Detect which cell encompasses the target text, then output its [X, Y] center coordinate. 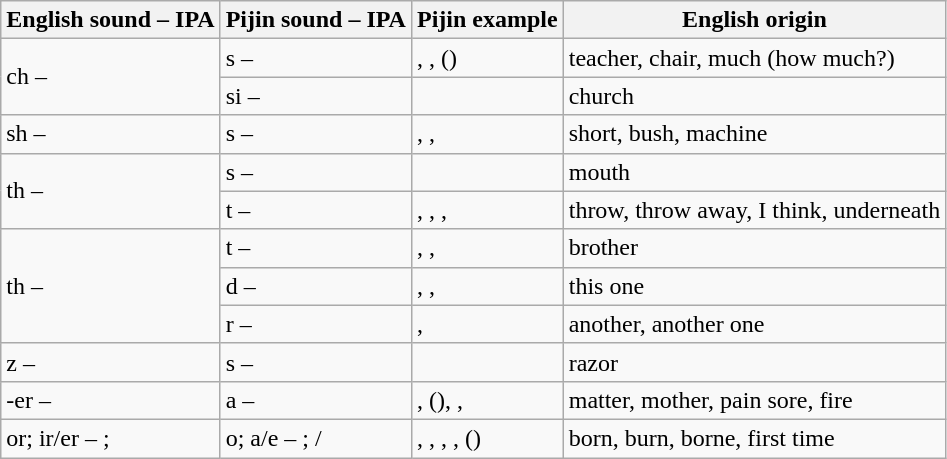
sh – [110, 134]
this one [754, 286]
mouth [754, 172]
a – [316, 400]
English sound – IPA [110, 20]
or; ir/er – ; [110, 438]
church [754, 96]
z – [110, 362]
matter, mother, pain sore, fire [754, 400]
brother [754, 248]
, , , , () [487, 438]
Pijin example [487, 20]
o; a/e – ; / [316, 438]
short, bush, machine [754, 134]
ch – [110, 77]
Pijin sound – IPA [316, 20]
si – [316, 96]
d – [316, 286]
English origin [754, 20]
razor [754, 362]
r – [316, 324]
, , , [487, 210]
born, burn, borne, first time [754, 438]
-er – [110, 400]
, [487, 324]
teacher, chair, much (how much?) [754, 58]
another, another one [754, 324]
throw, throw away, I think, underneath [754, 210]
, (), , [487, 400]
, , () [487, 58]
